Locate the cell with the specified text and output its (x, y) center coordinate. 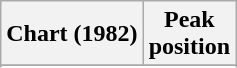
Chart (1982) (72, 34)
Peakposition (189, 34)
